Identify which cell holds the provided text, then report its (X, Y) central coordinate. 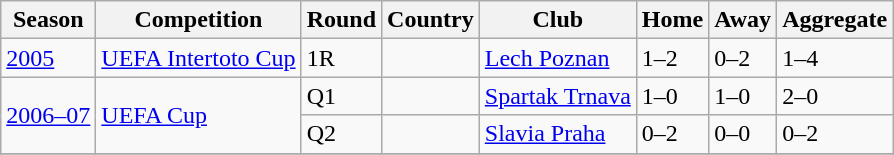
Q2 (341, 134)
2006–07 (48, 115)
Spartak Trnava (558, 96)
Aggregate (835, 20)
Season (48, 20)
Round (341, 20)
0–0 (743, 134)
Q1 (341, 96)
UEFA Cup (198, 115)
Club (558, 20)
UEFA Intertoto Cup (198, 58)
2005 (48, 58)
Country (431, 20)
1–2 (672, 58)
1R (341, 58)
Competition (198, 20)
2–0 (835, 96)
Lech Poznan (558, 58)
1–4 (835, 58)
Away (743, 20)
Slavia Praha (558, 134)
Home (672, 20)
